Provide the [X, Y] coordinate of the cell's center where the given text is located.  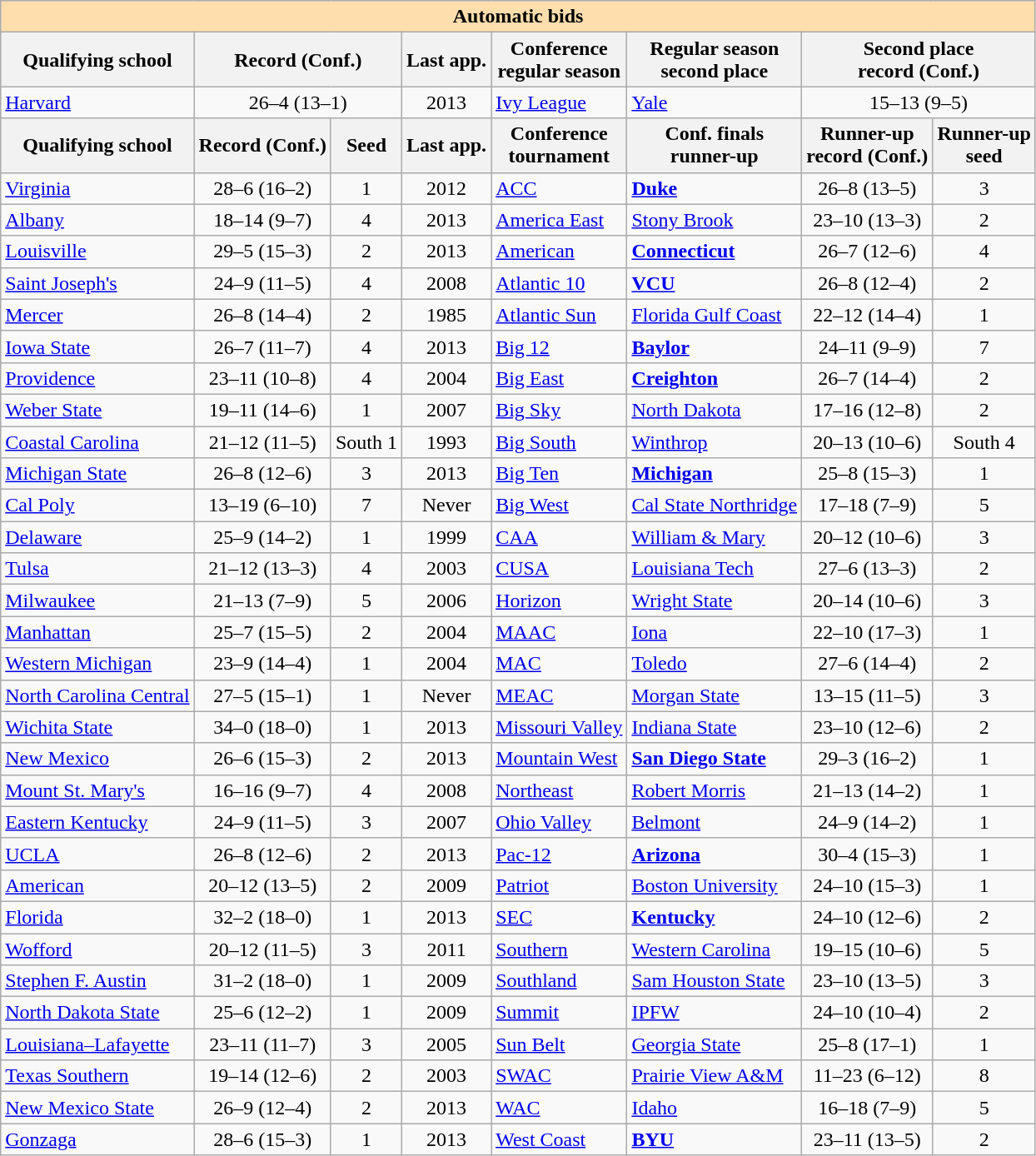
28–6 (15–3) [262, 1139]
27–6 (13–3) [868, 569]
Stony Brook [715, 220]
26–9 (12–4) [262, 1108]
West Coast [560, 1139]
11–23 (6–12) [868, 1076]
Mountain West [560, 759]
Western Carolina [715, 949]
30–4 (15–3) [868, 854]
WAC [560, 1108]
Big Sky [560, 410]
2012 [446, 188]
Ivy League [560, 102]
27–6 (14–4) [868, 664]
Big 12 [560, 346]
Georgia State [715, 1044]
Duke [715, 188]
IPFW [715, 1013]
Morgan State [715, 695]
25–8 (17–1) [868, 1044]
16–18 (7–9) [868, 1108]
24–10 (10–4) [868, 1013]
Runner-upseed [984, 145]
Seed [366, 145]
2005 [446, 1044]
Atlantic Sun [560, 315]
SEC [560, 917]
America East [560, 220]
Stephen F. Austin [97, 981]
23–10 (13–3) [868, 220]
Western Michigan [97, 664]
Pac-12 [560, 854]
Louisiana Tech [715, 569]
19–15 (10–6) [868, 949]
20–12 (10–6) [868, 537]
21–12 (13–3) [262, 569]
34–0 (18–0) [262, 727]
Robert Morris [715, 790]
CAA [560, 537]
20–13 (10–6) [868, 442]
San Diego State [715, 759]
23–9 (14–4) [262, 664]
Idaho [715, 1108]
VCU [715, 283]
24–11 (9–9) [868, 346]
13–15 (11–5) [868, 695]
Sun Belt [560, 1044]
21–12 (11–5) [262, 442]
Big West [560, 506]
24–10 (12–6) [868, 917]
24–10 (15–3) [868, 885]
Manhattan [97, 632]
Michigan State [97, 474]
Harvard [97, 102]
23–10 (13–5) [868, 981]
1993 [446, 442]
MAAC [560, 632]
26–4 (13–1) [298, 102]
Tulsa [97, 569]
25–8 (15–3) [868, 474]
Florida [97, 917]
Louisville [97, 252]
Cal State Northridge [715, 506]
1999 [446, 537]
26–8 (13–5) [868, 188]
Belmont [715, 822]
Louisiana–Lafayette [97, 1044]
23–10 (12–6) [868, 727]
17–18 (7–9) [868, 506]
15–13 (9–5) [919, 102]
2011 [446, 949]
13–19 (6–10) [262, 506]
2006 [446, 600]
BYU [715, 1139]
South 1 [366, 442]
26–8 (14–4) [262, 315]
SWAC [560, 1076]
Cal Poly [97, 506]
Big Ten [560, 474]
Wright State [715, 600]
Regular seasonsecond place [715, 60]
New Mexico [97, 759]
North Carolina Central [97, 695]
23–11 (11–7) [262, 1044]
Florida Gulf Coast [715, 315]
Southern [560, 949]
20–12 (11–5) [262, 949]
26–7 (12–6) [868, 252]
Eastern Kentucky [97, 822]
29–5 (15–3) [262, 252]
22–10 (17–3) [868, 632]
William & Mary [715, 537]
26–6 (15–3) [262, 759]
24–9 (14–2) [868, 822]
Runner-uprecord (Conf.) [868, 145]
Missouri Valley [560, 727]
Second placerecord (Conf.) [919, 60]
Conferencetournament [560, 145]
Kentucky [715, 917]
26–8 (12–4) [868, 283]
Yale [715, 102]
26–7 (11–7) [262, 346]
23–11 (13–5) [868, 1139]
29–3 (16–2) [868, 759]
Big East [560, 378]
Winthrop [715, 442]
Automatic bids [518, 17]
Arizona [715, 854]
Ohio Valley [560, 822]
UCLA [97, 854]
North Dakota [715, 410]
Mount St. Mary's [97, 790]
Texas Southern [97, 1076]
28–6 (16–2) [262, 188]
Indiana State [715, 727]
Boston University [715, 885]
Coastal Carolina [97, 442]
Delaware [97, 537]
Baylor [715, 346]
MAC [560, 664]
Mercer [97, 315]
Wichita State [97, 727]
32–2 (18–0) [262, 917]
27–5 (15–1) [262, 695]
Southland [560, 981]
Big South [560, 442]
1985 [446, 315]
23–11 (10–8) [262, 378]
Creighton [715, 378]
Gonzaga [97, 1139]
ACC [560, 188]
Atlantic 10 [560, 283]
20–14 (10–6) [868, 600]
25–6 (12–2) [262, 1013]
25–7 (15–5) [262, 632]
Sam Houston State [715, 981]
19–14 (12–6) [262, 1076]
8 [984, 1076]
Weber State [97, 410]
26–7 (14–4) [868, 378]
Saint Joseph's [97, 283]
18–14 (9–7) [262, 220]
22–12 (14–4) [868, 315]
Northeast [560, 790]
CUSA [560, 569]
Connecticut [715, 252]
Michigan [715, 474]
Wofford [97, 949]
Horizon [560, 600]
31–2 (18–0) [262, 981]
Albany [97, 220]
South 4 [984, 442]
Toledo [715, 664]
20–12 (13–5) [262, 885]
MEAC [560, 695]
Iona [715, 632]
17–16 (12–8) [868, 410]
Conferenceregular season [560, 60]
16–16 (9–7) [262, 790]
Summit [560, 1013]
Milwaukee [97, 600]
Virginia [97, 188]
North Dakota State [97, 1013]
Iowa State [97, 346]
21–13 (7–9) [262, 600]
19–11 (14–6) [262, 410]
Conf. finalsrunner-up [715, 145]
21–13 (14–2) [868, 790]
Patriot [560, 885]
New Mexico State [97, 1108]
25–9 (14–2) [262, 537]
Providence [97, 378]
Prairie View A&M [715, 1076]
